Detect which cell encompasses the target text, then output its (X, Y) center coordinate. 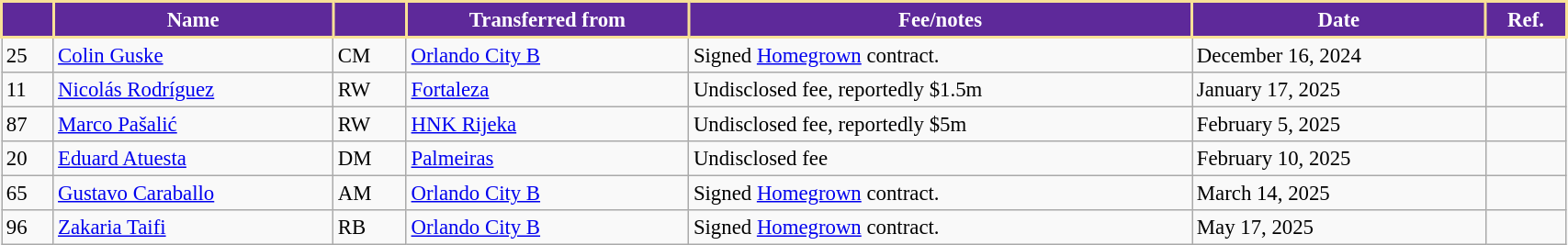
Palmeiras (547, 159)
Undisclosed fee (941, 159)
March 14, 2025 (1339, 194)
February 5, 2025 (1339, 125)
11 (28, 90)
20 (28, 159)
Marco Pašalić (193, 125)
Date (1339, 20)
Ref. (1526, 20)
Colin Guske (193, 55)
January 17, 2025 (1339, 90)
Fortaleza (547, 90)
Name (193, 20)
Undisclosed fee, reportedly $1.5m (941, 90)
Nicolás Rodríguez (193, 90)
87 (28, 125)
65 (28, 194)
February 10, 2025 (1339, 159)
DM (370, 159)
Transferred from (547, 20)
Eduard Atuesta (193, 159)
CM (370, 55)
25 (28, 55)
Fee/notes (941, 20)
Undisclosed fee, reportedly $5m (941, 125)
HNK Rijeka (547, 125)
Gustavo Caraballo (193, 194)
AM (370, 194)
December 16, 2024 (1339, 55)
